Detect which cell encompasses the target text, then output its [X, Y] center coordinate. 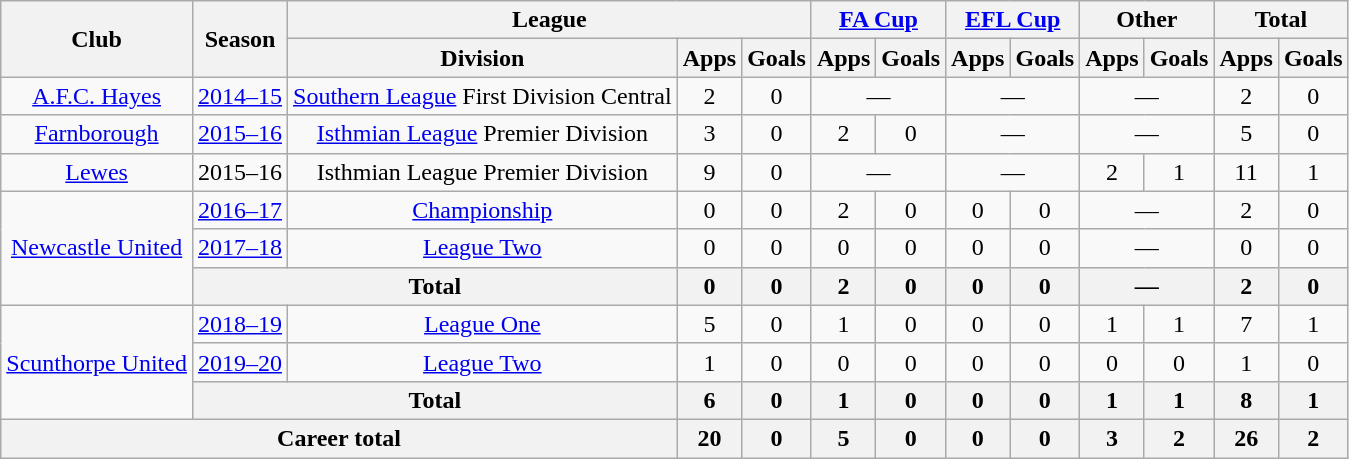
20 [709, 438]
EFL Cup [1013, 20]
11 [1246, 172]
League [550, 20]
2016–17 [240, 210]
Lewes [97, 172]
2018–19 [240, 324]
8 [1246, 400]
2014–15 [240, 96]
Southern League First Division Central [483, 96]
Club [97, 39]
A.F.C. Hayes [97, 96]
6 [709, 400]
9 [709, 172]
Division [483, 58]
Scunthorpe United [97, 362]
Other [1147, 20]
26 [1246, 438]
Career total [339, 438]
Championship [483, 210]
2019–20 [240, 362]
FA Cup [878, 20]
Farnborough [97, 134]
2017–18 [240, 248]
7 [1246, 324]
Season [240, 39]
League One [483, 324]
Newcastle United [97, 248]
